Detect which cell encompasses the target text, then output its (x, y) center coordinate. 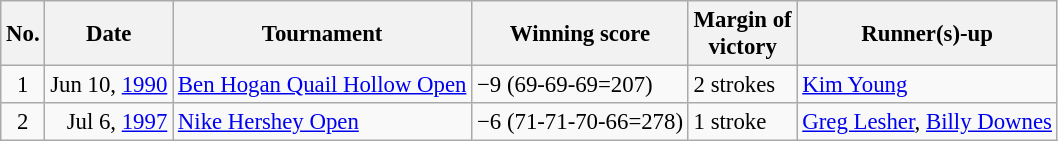
Margin ofvictory (742, 34)
Ben Hogan Quail Hollow Open (322, 85)
No. (23, 34)
Date (109, 34)
1 (23, 85)
Kim Young (927, 85)
Runner(s)-up (927, 34)
−6 (71-71-70-66=278) (580, 122)
Jun 10, 1990 (109, 85)
Tournament (322, 34)
Nike Hershey Open (322, 122)
1 stroke (742, 122)
−9 (69-69-69=207) (580, 85)
2 strokes (742, 85)
Greg Lesher, Billy Downes (927, 122)
Jul 6, 1997 (109, 122)
2 (23, 122)
Winning score (580, 34)
